For the text-containing cell, return its midpoint in (x, y) coordinate format. 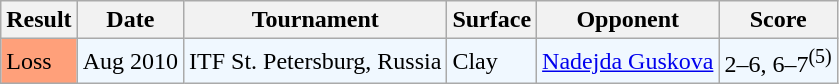
Tournament (316, 20)
Loss (39, 62)
Opponent (628, 20)
Date (130, 20)
2–6, 6–7(5) (778, 62)
Result (39, 20)
Clay (492, 62)
Aug 2010 (130, 62)
Score (778, 20)
Surface (492, 20)
Nadejda Guskova (628, 62)
ITF St. Petersburg, Russia (316, 62)
